For the text-containing cell, return its midpoint in (x, y) coordinate format. 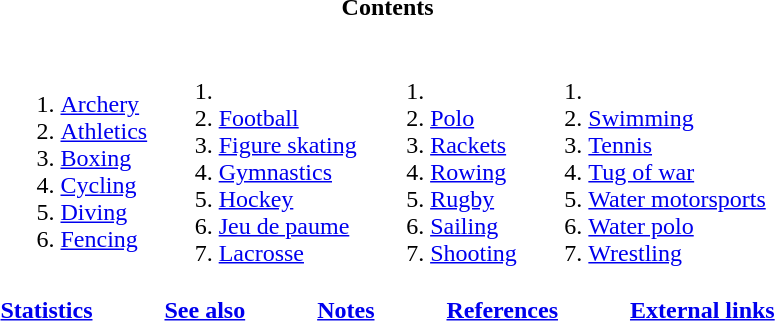
FootballFigure skatingGymnasticsHockeyJeu de paumeLacrosse (261, 158)
PoloRacketsRowingRugbySailingShooting (446, 158)
